Provide the (x, y) coordinate of the cell's center where the given text is located.  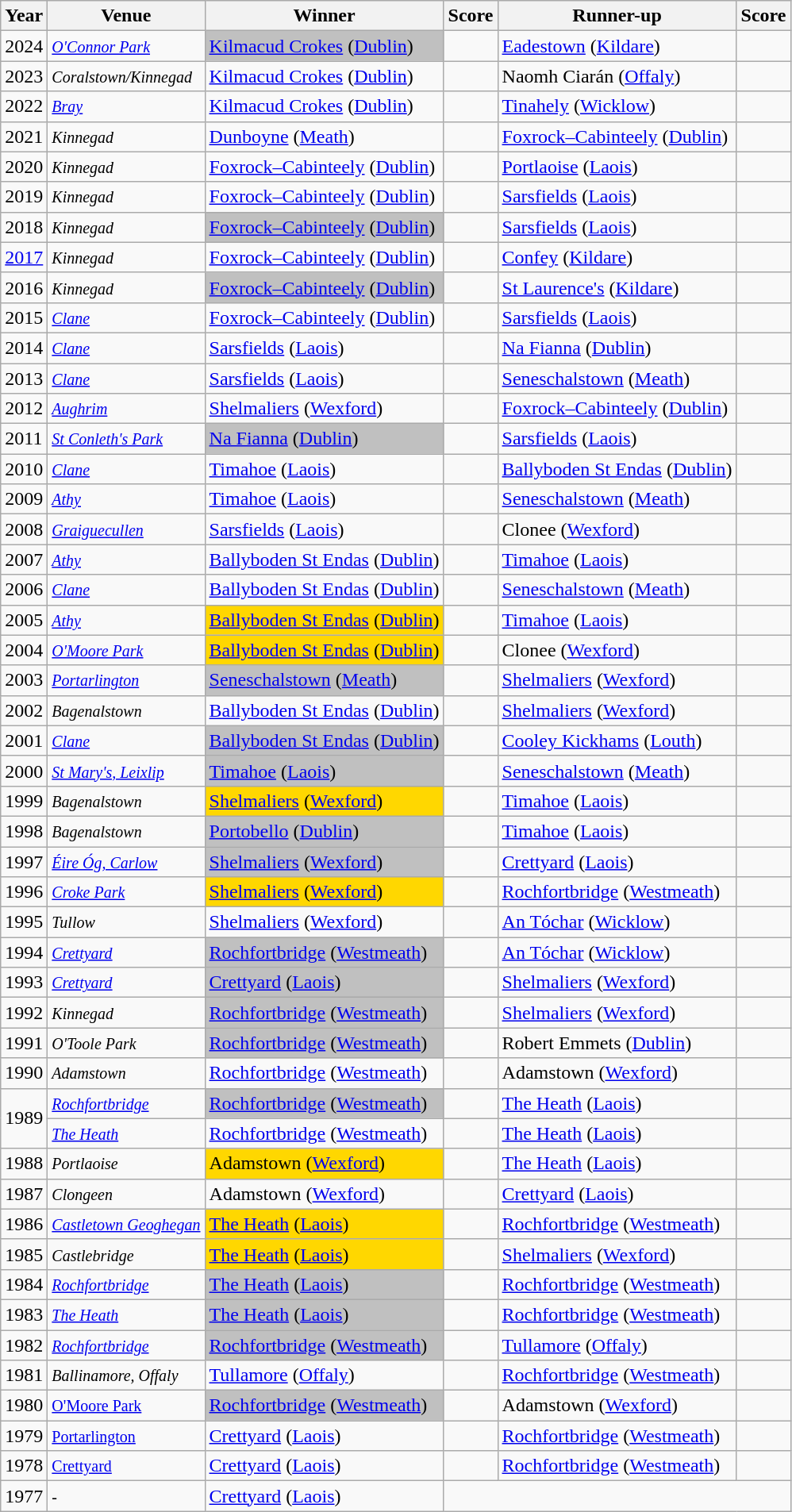
2019 (24, 197)
Robert Emmets (Dublin) (617, 1043)
1998 (24, 831)
Croke Park (126, 892)
1992 (24, 1013)
Bray (126, 106)
Cooley Kickhams (Louth) (617, 741)
Eadestown (Kildare) (617, 46)
1989 (24, 1118)
1979 (24, 1436)
1980 (24, 1406)
1986 (24, 1224)
1997 (24, 861)
2004 (24, 650)
2003 (24, 680)
1994 (24, 952)
1995 (24, 922)
2000 (24, 771)
Ballinamore, Offaly (126, 1375)
2017 (24, 257)
Naomh Ciarán (Offaly) (617, 76)
1985 (24, 1254)
Dunboyne (Meath) (324, 137)
Éire Óg, Carlow (126, 861)
2005 (24, 620)
1978 (24, 1466)
Tullow (126, 922)
2009 (24, 499)
1987 (24, 1194)
1982 (24, 1345)
2007 (24, 560)
2023 (24, 76)
Venue (126, 16)
1996 (24, 892)
1984 (24, 1284)
- (126, 1496)
Portlaoise (126, 1164)
Winner (324, 16)
Tinahely (Wicklow) (617, 106)
2006 (24, 590)
St Laurence's (Kildare) (617, 287)
2018 (24, 227)
1988 (24, 1164)
Clongeen (126, 1194)
Aughrim (126, 409)
Castletown Geoghegan (126, 1224)
Castlebridge (126, 1254)
St Conleth's Park (126, 439)
O'Toole Park (126, 1043)
1977 (24, 1496)
2024 (24, 46)
Graiguecullen (126, 529)
1993 (24, 983)
St Mary's, Leixlip (126, 771)
2021 (24, 137)
Adamstown (126, 1073)
2011 (24, 439)
2013 (24, 379)
2008 (24, 529)
1981 (24, 1375)
1990 (24, 1073)
2020 (24, 167)
Runner-up (617, 16)
2016 (24, 287)
2022 (24, 106)
Year (24, 16)
2010 (24, 469)
Portlaoise (Laois) (617, 167)
Coralstown/Kinnegad (126, 76)
Confey (Kildare) (617, 257)
2001 (24, 741)
2012 (24, 409)
2015 (24, 317)
2014 (24, 348)
1999 (24, 801)
Portobello (Dublin) (324, 831)
1991 (24, 1043)
1983 (24, 1314)
O'Connor Park (126, 46)
2002 (24, 710)
